Pinpoint the cell where the given text exists, returning its [X, Y] midpoint coordinate. 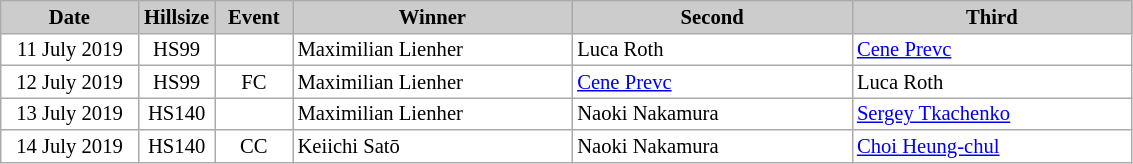
13 July 2019 [70, 113]
Third [992, 16]
Second [712, 16]
12 July 2019 [70, 81]
Keiichi Satō [432, 146]
Event [254, 16]
Winner [432, 16]
CC [254, 146]
Hillsize [176, 16]
11 July 2019 [70, 49]
Choi Heung-chul [992, 146]
FC [254, 81]
Sergey Tkachenko [992, 113]
Date [70, 16]
14 July 2019 [70, 146]
